Scan for the cell matching the given text and deliver its [x, y] coordinate at center. 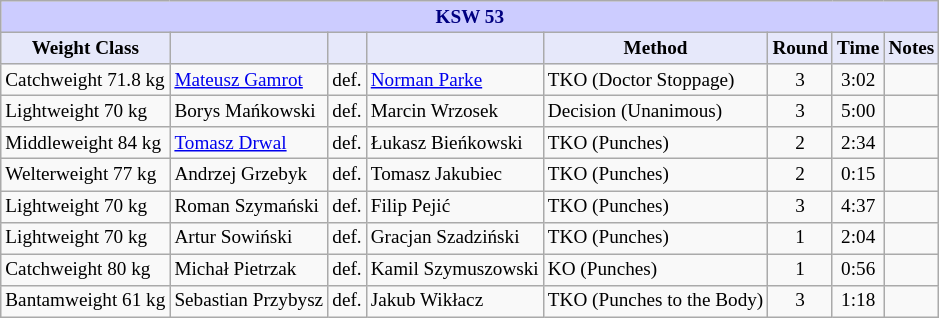
Jakub Wikłacz [454, 301]
Filip Pejić [454, 206]
Welterweight 77 kg [86, 175]
Kamil Szymuszowski [454, 270]
2:34 [858, 143]
2:04 [858, 238]
1:18 [858, 301]
KSW 53 [470, 17]
Middleweight 84 kg [86, 143]
4:37 [858, 206]
0:56 [858, 270]
Artur Sowiński [249, 238]
Marcin Wrzosek [454, 111]
Sebastian Przybysz [249, 301]
TKO (Punches to the Body) [656, 301]
Tomasz Drwal [249, 143]
Method [656, 48]
Catchweight 80 kg [86, 270]
TKO (Doctor Stoppage) [656, 80]
Bantamweight 61 kg [86, 301]
Łukasz Bieńkowski [454, 143]
Andrzej Grzebyk [249, 175]
Decision (Unanimous) [656, 111]
Time [858, 48]
Mateusz Gamrot [249, 80]
Weight Class [86, 48]
Notes [912, 48]
Borys Mańkowski [249, 111]
Michał Pietrzak [249, 270]
Round [800, 48]
Norman Parke [454, 80]
KO (Punches) [656, 270]
5:00 [858, 111]
Gracjan Szadziński [454, 238]
Roman Szymański [249, 206]
Catchweight 71.8 kg [86, 80]
3:02 [858, 80]
Tomasz Jakubiec [454, 175]
0:15 [858, 175]
